Output the [X, Y] coordinate of the center of the cell containing the given text.  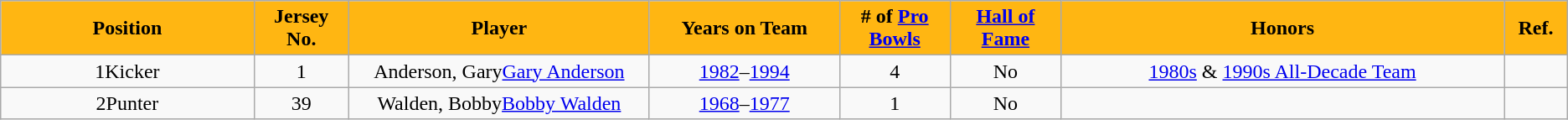
Position [127, 29]
Honors [1283, 29]
Hall of Fame [1005, 29]
2Punter [127, 103]
1982–1994 [744, 71]
Anderson, GaryGary Anderson [499, 71]
Jersey No. [302, 29]
1968–1977 [744, 103]
39 [302, 103]
Ref. [1536, 29]
Walden, BobbyBobby Walden [499, 103]
Player [499, 29]
1980s & 1990s All-Decade Team [1283, 71]
Years on Team [744, 29]
1Kicker [127, 71]
4 [895, 71]
# of Pro Bowls [895, 29]
